For the text-containing cell, return its midpoint in [X, Y] coordinate format. 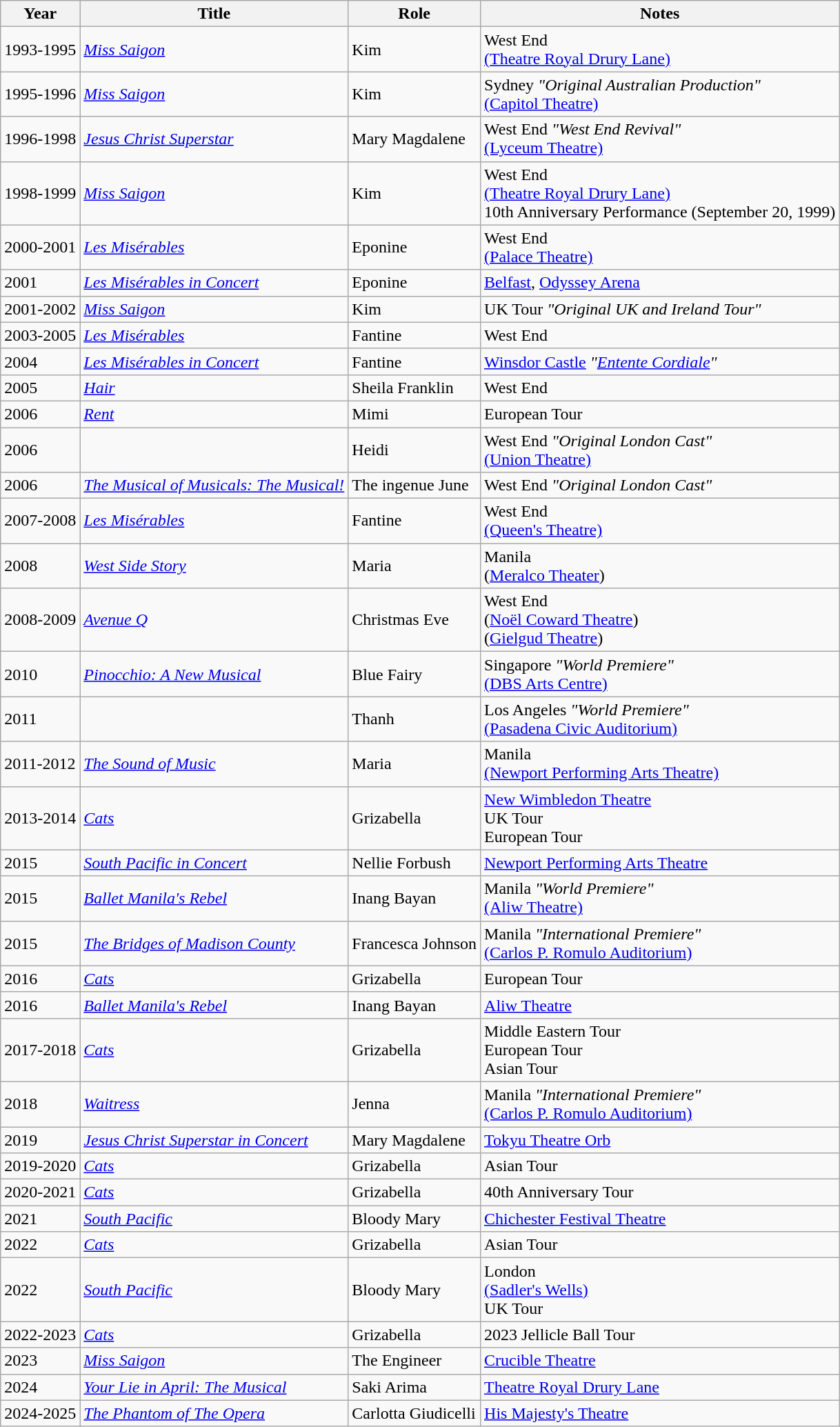
London(Sadler's Wells)UK Tour [660, 1290]
West End(Queen's Theatre) [660, 521]
2007-2008 [40, 521]
Francesca Johnson [414, 944]
Thanh [414, 719]
2000-2001 [40, 247]
Year [40, 14]
Title [214, 14]
2019-2020 [40, 1166]
Hair [214, 388]
The Engineer [414, 1361]
Belfast, Odyssey Arena [660, 283]
Los Angeles "World Premiere"(Pasadena Civic Auditorium) [660, 719]
2011 [40, 719]
His Majesty's Theatre [660, 1413]
Jenna [414, 1104]
Crucible Theatre [660, 1361]
Blue Fairy [414, 675]
1996-1998 [40, 139]
2024-2025 [40, 1413]
2023 [40, 1361]
Theatre Royal Drury Lane [660, 1387]
2005 [40, 388]
Winsdor Castle "Entente Cordiale" [660, 361]
Sydney "Original Australian Production"(Capitol Theatre) [660, 94]
2003-2005 [40, 335]
2023 Jellicle Ball Tour [660, 1335]
2010 [40, 675]
West End(Theatre Royal Drury Lane)10th Anniversary Performance (September 20, 1999) [660, 193]
2013-2014 [40, 818]
2011-2012 [40, 764]
2018 [40, 1104]
Jesus Christ Superstar [214, 139]
Role [414, 14]
Saki Arima [414, 1387]
Notes [660, 14]
2024 [40, 1387]
Mimi [414, 414]
2008 [40, 566]
Heidi [414, 450]
1993-1995 [40, 50]
2022-2023 [40, 1335]
2001-2002 [40, 309]
Waitress [214, 1104]
West Side Story [214, 566]
Pinocchio: A New Musical [214, 675]
Middle Eastern TourEuropean TourAsian Tour [660, 1050]
Manila(Meralco Theater) [660, 566]
West End(Palace Theatre) [660, 247]
The Bridges of Madison County [214, 944]
1995-1996 [40, 94]
West End(Noël Coward Theatre)(Gielgud Theatre) [660, 620]
Christmas Eve [414, 620]
2001 [40, 283]
Your Lie in April: The Musical [214, 1387]
New Wimbledon TheatreUK TourEuropean Tour [660, 818]
Chichester Festival Theatre [660, 1219]
Nellie Forbush [414, 863]
The Phantom of The Opera [214, 1413]
Carlotta Giudicelli [414, 1413]
Newport Performing Arts Theatre [660, 863]
Tokyu Theatre Orb [660, 1140]
The Sound of Music [214, 764]
2017-2018 [40, 1050]
Avenue Q [214, 620]
Rent [214, 414]
West End "West End Revival"(Lyceum Theatre) [660, 139]
40th Anniversary Tour [660, 1193]
Sheila Franklin [414, 388]
Aliw Theatre [660, 1005]
Manila(Newport Performing Arts Theatre) [660, 764]
The ingenue June [414, 486]
West End(Theatre Royal Drury Lane) [660, 50]
2021 [40, 1219]
Jesus Christ Superstar in Concert [214, 1140]
1998-1999 [40, 193]
UK Tour "Original UK and Ireland Tour" [660, 309]
2020-2021 [40, 1193]
West End "Original London Cast" [660, 486]
The Musical of Musicals: The Musical! [214, 486]
2008-2009 [40, 620]
2019 [40, 1140]
West End "Original London Cast"(Union Theatre) [660, 450]
South Pacific in Concert [214, 863]
Manila "World Premiere"(Aliw Theatre) [660, 898]
2004 [40, 361]
Singapore "World Premiere"(DBS Arts Centre) [660, 675]
